Locate the cell with the specified text and output its [x, y] center coordinate. 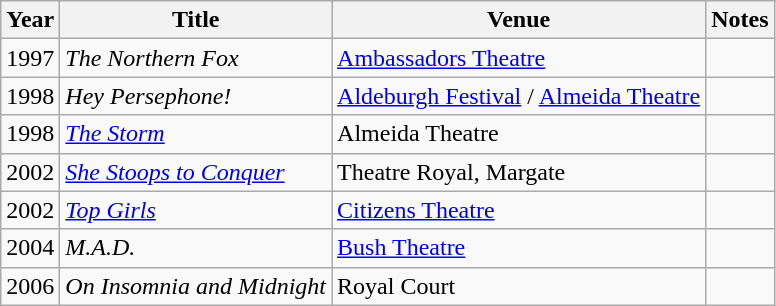
1997 [30, 58]
Bush Theatre [519, 248]
2006 [30, 286]
Top Girls [196, 210]
On Insomnia and Midnight [196, 286]
Title [196, 20]
Venue [519, 20]
Year [30, 20]
2004 [30, 248]
Notes [740, 20]
Theatre Royal, Margate [519, 172]
M.A.D. [196, 248]
She Stoops to Conquer [196, 172]
Citizens Theatre [519, 210]
Ambassadors Theatre [519, 58]
Hey Persephone! [196, 96]
Aldeburgh Festival / Almeida Theatre [519, 96]
The Storm [196, 134]
The Northern Fox [196, 58]
Almeida Theatre [519, 134]
Royal Court [519, 286]
